Return the [X, Y] coordinate for the center point of the cell that contains the specified text.  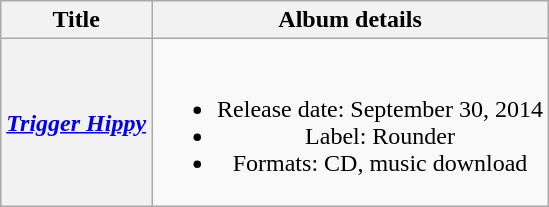
Release date: September 30, 2014Label: RounderFormats: CD, music download [350, 122]
Title [76, 20]
Trigger Hippy [76, 122]
Album details [350, 20]
